Search for the cell housing the specified text and yield its [x, y] center coordinate. 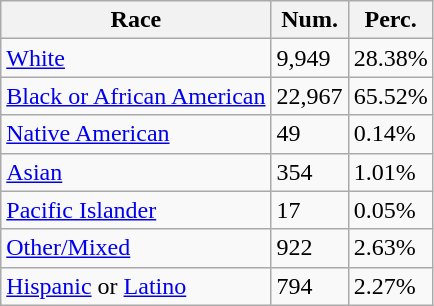
0.05% [390, 210]
Perc. [390, 20]
354 [310, 172]
49 [310, 134]
Pacific Islander [136, 210]
28.38% [390, 58]
2.63% [390, 248]
2.27% [390, 286]
922 [310, 248]
Race [136, 20]
Native American [136, 134]
Asian [136, 172]
Hispanic or Latino [136, 286]
794 [310, 286]
Black or African American [136, 96]
White [136, 58]
17 [310, 210]
22,967 [310, 96]
1.01% [390, 172]
Num. [310, 20]
Other/Mixed [136, 248]
65.52% [390, 96]
0.14% [390, 134]
9,949 [310, 58]
